For the text-containing cell, return its midpoint in [x, y] coordinate format. 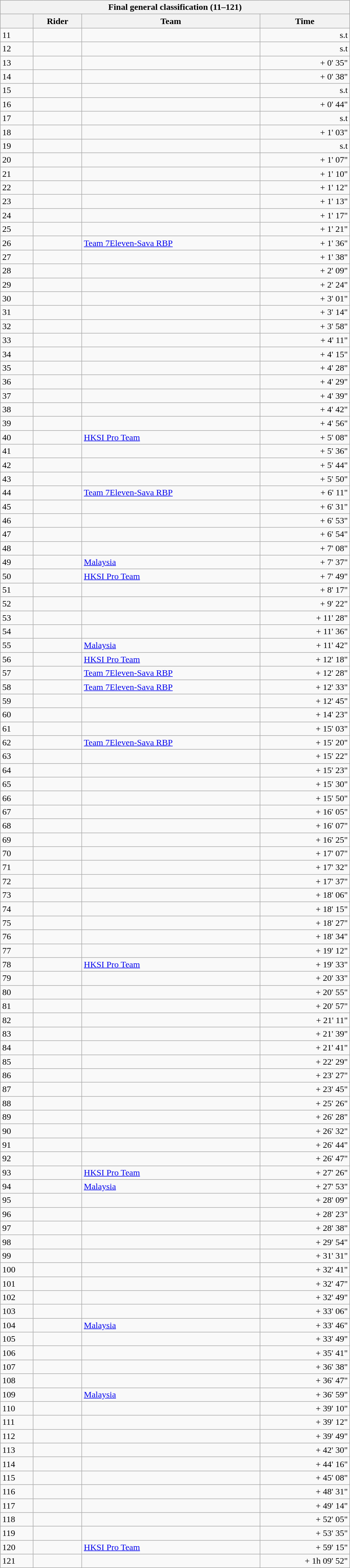
58 [17, 687]
+ 29' 54" [305, 1242]
118 [17, 1520]
+ 12' 18" [305, 659]
+ 21' 41" [305, 1048]
107 [17, 1367]
+ 14' 23" [305, 715]
+ 5' 36" [305, 451]
+ 1' 03" [305, 132]
71 [17, 867]
48 [17, 548]
101 [17, 1283]
+ 7' 49" [305, 576]
+ 4' 15" [305, 354]
+ 31' 31" [305, 1256]
+ 4' 11" [305, 340]
+ 20' 57" [305, 1006]
+ 39' 12" [305, 1422]
+ 15' 30" [305, 784]
+ 45' 08" [305, 1478]
24 [17, 215]
29 [17, 285]
40 [17, 437]
115 [17, 1478]
81 [17, 1006]
+ 42' 30" [305, 1450]
59 [17, 701]
92 [17, 1159]
+ 20' 55" [305, 992]
+ 4' 42" [305, 410]
+ 18' 15" [305, 909]
+ 12' 45" [305, 701]
+ 4' 39" [305, 395]
+ 33' 46" [305, 1325]
+ 21' 11" [305, 1020]
93 [17, 1173]
42 [17, 465]
51 [17, 590]
+ 6' 54" [305, 534]
+ 1' 07" [305, 160]
52 [17, 604]
88 [17, 1103]
36 [17, 382]
+ 18' 06" [305, 895]
102 [17, 1298]
100 [17, 1269]
+ 39' 49" [305, 1436]
+ 16' 25" [305, 839]
39 [17, 424]
64 [17, 770]
78 [17, 964]
53 [17, 618]
77 [17, 951]
56 [17, 659]
+ 17' 07" [305, 854]
+ 26' 28" [305, 1117]
37 [17, 395]
+ 26' 47" [305, 1159]
108 [17, 1381]
+ 49' 14" [305, 1506]
74 [17, 909]
Rider [58, 21]
112 [17, 1436]
+ 1' 10" [305, 174]
20 [17, 160]
87 [17, 1089]
+ 27' 26" [305, 1173]
119 [17, 1533]
34 [17, 354]
+ 1' 21" [305, 229]
57 [17, 673]
120 [17, 1547]
+ 1' 13" [305, 202]
+ 48' 31" [305, 1491]
86 [17, 1076]
97 [17, 1228]
47 [17, 534]
+ 6' 11" [305, 493]
+ 3' 01" [305, 299]
61 [17, 729]
+ 11' 36" [305, 632]
+ 1' 17" [305, 215]
26 [17, 243]
28 [17, 271]
+ 39' 10" [305, 1408]
+ 3' 58" [305, 326]
+ 17' 37" [305, 881]
+ 0' 38" [305, 77]
109 [17, 1395]
84 [17, 1048]
Time [305, 21]
83 [17, 1034]
+ 36' 47" [305, 1381]
67 [17, 812]
+ 0' 35" [305, 63]
46 [17, 520]
103 [17, 1311]
+ 4' 56" [305, 424]
+ 25' 26" [305, 1103]
80 [17, 992]
96 [17, 1214]
14 [17, 77]
32 [17, 326]
31 [17, 312]
116 [17, 1491]
27 [17, 257]
+ 36' 38" [305, 1367]
+ 21' 39" [305, 1034]
49 [17, 562]
121 [17, 1561]
+ 5' 50" [305, 479]
+ 23' 27" [305, 1076]
+ 26' 44" [305, 1145]
111 [17, 1422]
33 [17, 340]
+ 6' 31" [305, 507]
+ 32' 49" [305, 1298]
99 [17, 1256]
Team [171, 21]
+ 28' 38" [305, 1228]
+ 32' 41" [305, 1269]
21 [17, 174]
94 [17, 1186]
+ 5' 44" [305, 465]
22 [17, 188]
+ 27' 53" [305, 1186]
79 [17, 978]
44 [17, 493]
23 [17, 202]
+ 9' 22" [305, 604]
Final general classification (11–121) [175, 7]
+ 18' 27" [305, 923]
73 [17, 895]
+ 2' 09" [305, 271]
60 [17, 715]
+ 28' 09" [305, 1200]
82 [17, 1020]
62 [17, 742]
+ 22' 29" [305, 1062]
+ 19' 12" [305, 951]
+ 19' 33" [305, 964]
+ 6' 53" [305, 520]
+ 18' 34" [305, 937]
19 [17, 146]
89 [17, 1117]
+ 15' 22" [305, 756]
110 [17, 1408]
+ 5' 08" [305, 437]
+ 1' 38" [305, 257]
+ 52' 05" [305, 1520]
13 [17, 63]
+ 11' 42" [305, 645]
+ 53' 35" [305, 1533]
+ 15' 20" [305, 742]
+ 33' 49" [305, 1339]
12 [17, 49]
38 [17, 410]
+ 44' 16" [305, 1464]
85 [17, 1062]
+ 17' 32" [305, 867]
+ 8' 17" [305, 590]
+ 20' 33" [305, 978]
41 [17, 451]
+ 15' 03" [305, 729]
+ 3' 14" [305, 312]
+ 33' 06" [305, 1311]
17 [17, 118]
113 [17, 1450]
+ 36' 59" [305, 1395]
+ 23' 45" [305, 1089]
+ 1h 09' 52" [305, 1561]
+ 0' 44" [305, 104]
+ 7' 08" [305, 548]
114 [17, 1464]
95 [17, 1200]
+ 12' 28" [305, 673]
75 [17, 923]
35 [17, 368]
16 [17, 104]
+ 7' 37" [305, 562]
63 [17, 756]
11 [17, 35]
91 [17, 1145]
68 [17, 826]
72 [17, 881]
+ 28' 23" [305, 1214]
98 [17, 1242]
15 [17, 90]
+ 12' 33" [305, 687]
50 [17, 576]
+ 35' 41" [305, 1353]
+ 15' 23" [305, 770]
+ 1' 12" [305, 188]
30 [17, 299]
+ 59' 15" [305, 1547]
45 [17, 507]
105 [17, 1339]
66 [17, 798]
+ 16' 07" [305, 826]
+ 4' 28" [305, 368]
55 [17, 645]
117 [17, 1506]
+ 26' 32" [305, 1131]
43 [17, 479]
54 [17, 632]
+ 16' 05" [305, 812]
25 [17, 229]
65 [17, 784]
+ 15' 50" [305, 798]
+ 11' 28" [305, 618]
90 [17, 1131]
18 [17, 132]
+ 4' 29" [305, 382]
69 [17, 839]
+ 1' 36" [305, 243]
+ 32' 47" [305, 1283]
104 [17, 1325]
106 [17, 1353]
+ 2' 24" [305, 285]
76 [17, 937]
70 [17, 854]
